From the cell containing the given text, extract its center point as [X, Y] coordinate. 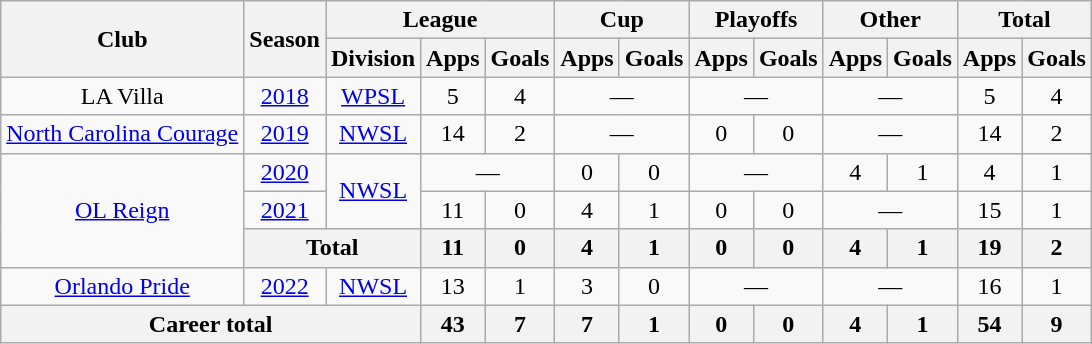
2021 [285, 210]
Season [285, 39]
OL Reign [122, 210]
Career total [211, 324]
2022 [285, 286]
2020 [285, 172]
League [440, 20]
Other [890, 20]
13 [453, 286]
16 [989, 286]
Cup [622, 20]
Playoffs [756, 20]
Division [374, 58]
3 [587, 286]
2018 [285, 96]
54 [989, 324]
9 [1057, 324]
North Carolina Courage [122, 134]
2019 [285, 134]
Club [122, 39]
WPSL [374, 96]
43 [453, 324]
Orlando Pride [122, 286]
LA Villa [122, 96]
15 [989, 210]
19 [989, 248]
